Determine the [x, y] coordinate at the center of the cell enclosing the given text.  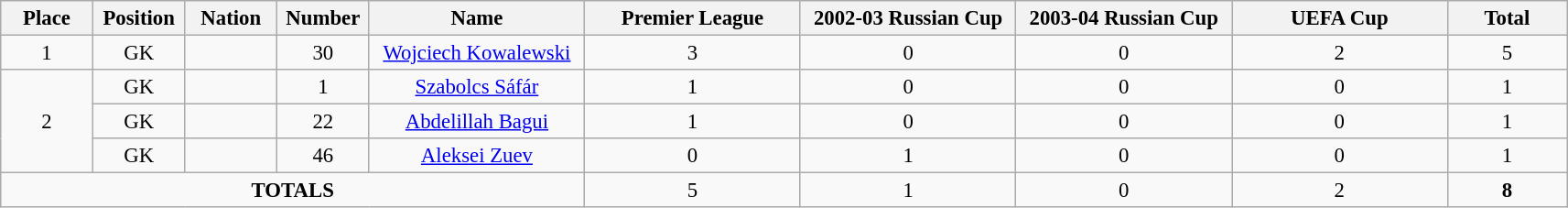
Szabolcs Sáfár [477, 87]
Place [48, 18]
UEFA Cup [1340, 18]
Abdelillah Bagui [477, 122]
2003-04 Russian Cup [1124, 18]
TOTALS [293, 191]
2002-03 Russian Cup [908, 18]
Number [324, 18]
8 [1507, 191]
30 [324, 53]
Total [1507, 18]
46 [324, 156]
Aleksei Zuev [477, 156]
Wojciech Kowalewski [477, 53]
3 [693, 53]
Nation [231, 18]
Name [477, 18]
Premier League [693, 18]
Position [139, 18]
22 [324, 122]
